Pinpoint the cell where the given text exists, returning its [X, Y] midpoint coordinate. 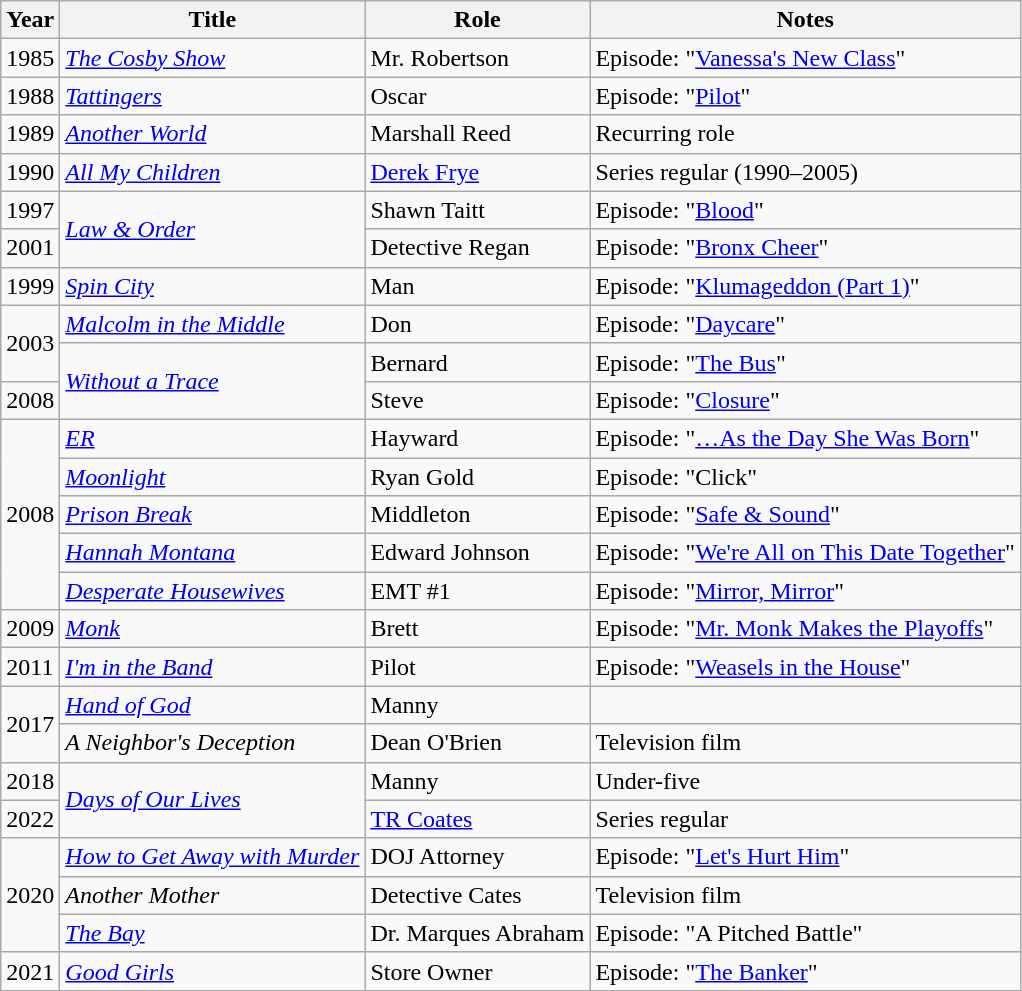
Episode: "Pilot" [805, 96]
Bernard [478, 362]
Middleton [478, 515]
2011 [30, 667]
Edward Johnson [478, 553]
The Bay [212, 933]
1989 [30, 134]
Episode: "Closure" [805, 400]
EMT #1 [478, 591]
Spin City [212, 286]
Dean O'Brien [478, 743]
Store Owner [478, 971]
Another Mother [212, 895]
1988 [30, 96]
1990 [30, 172]
Episode: "Mr. Monk Makes the Playoffs" [805, 629]
Episode: "A Pitched Battle" [805, 933]
Under-five [805, 781]
All My Children [212, 172]
A Neighbor's Deception [212, 743]
Don [478, 324]
Title [212, 20]
Hayward [478, 438]
Episode: "Mirror, Mirror" [805, 591]
Dr. Marques Abraham [478, 933]
The Cosby Show [212, 58]
Episode: "We're All on This Date Together" [805, 553]
Desperate Housewives [212, 591]
Detective Regan [478, 248]
Recurring role [805, 134]
Mr. Robertson [478, 58]
Derek Frye [478, 172]
Man [478, 286]
Episode: "Weasels in the House" [805, 667]
Episode: "Safe & Sound" [805, 515]
2009 [30, 629]
1985 [30, 58]
2003 [30, 343]
Episode: "Click" [805, 477]
Episode: "Let's Hurt Him" [805, 857]
Days of Our Lives [212, 800]
Ryan Gold [478, 477]
Notes [805, 20]
TR Coates [478, 819]
Oscar [478, 96]
Monk [212, 629]
Detective Cates [478, 895]
Series regular (1990–2005) [805, 172]
I'm in the Band [212, 667]
Prison Break [212, 515]
Pilot [478, 667]
Episode: "The Bus" [805, 362]
Episode: "Daycare" [805, 324]
Hannah Montana [212, 553]
2022 [30, 819]
2018 [30, 781]
Year [30, 20]
Episode: "Blood" [805, 210]
2017 [30, 724]
Law & Order [212, 229]
Episode: "…As the Day She Was Born" [805, 438]
ER [212, 438]
DOJ Attorney [478, 857]
Shawn Taitt [478, 210]
Another World [212, 134]
2020 [30, 895]
Hand of God [212, 705]
Steve [478, 400]
Role [478, 20]
2001 [30, 248]
Tattingers [212, 96]
Brett [478, 629]
Episode: "Vanessa's New Class" [805, 58]
Malcolm in the Middle [212, 324]
Marshall Reed [478, 134]
Episode: "The Banker" [805, 971]
1999 [30, 286]
2021 [30, 971]
Episode: "Klumageddon (Part 1)" [805, 286]
1997 [30, 210]
Good Girls [212, 971]
How to Get Away with Murder [212, 857]
Without a Trace [212, 381]
Series regular [805, 819]
Moonlight [212, 477]
Episode: "Bronx Cheer" [805, 248]
